Output the [x, y] coordinate of the center of the cell containing the given text.  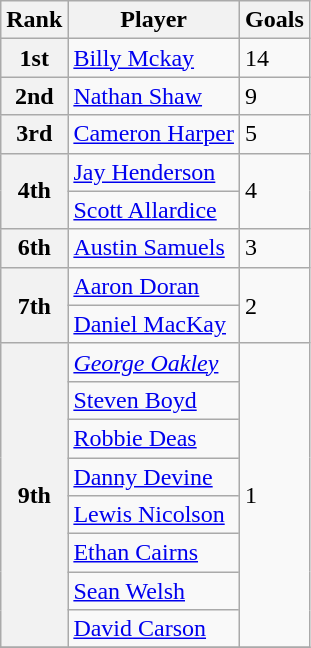
9 [275, 96]
3rd [34, 134]
Daniel MacKay [154, 324]
2nd [34, 96]
1 [275, 495]
5 [275, 134]
Scott Allardice [154, 210]
4th [34, 191]
2 [275, 305]
Robbie Deas [154, 438]
7th [34, 305]
Ethan Cairns [154, 553]
1st [34, 58]
Jay Henderson [154, 172]
Billy Mckay [154, 58]
George Oakley [154, 362]
Steven Boyd [154, 400]
David Carson [154, 629]
9th [34, 495]
6th [34, 248]
Goals [275, 20]
14 [275, 58]
4 [275, 191]
Aaron Doran [154, 286]
Danny Devine [154, 477]
Lewis Nicolson [154, 515]
Cameron Harper [154, 134]
Sean Welsh [154, 591]
Austin Samuels [154, 248]
Nathan Shaw [154, 96]
Rank [34, 20]
Player [154, 20]
3 [275, 248]
